Search for the cell housing the specified text and yield its (X, Y) center coordinate. 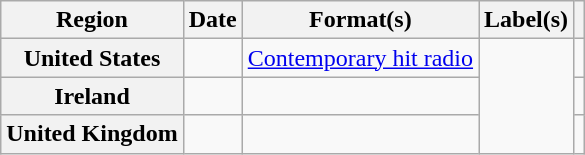
Ireland (92, 96)
Label(s) (526, 20)
Region (92, 20)
Format(s) (360, 20)
United States (92, 58)
Date (212, 20)
United Kingdom (92, 134)
Contemporary hit radio (360, 58)
